Find where the given text appears and provide that cell's center as (x, y) coordinate. 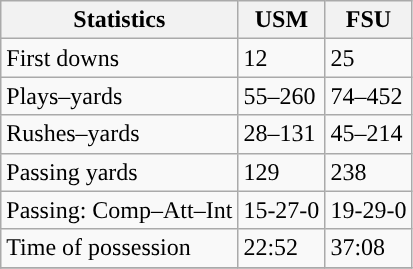
12 (282, 58)
Rushes–yards (120, 134)
Passing yards (120, 172)
74–452 (368, 96)
Plays–yards (120, 96)
28–131 (282, 134)
First downs (120, 58)
129 (282, 172)
37:08 (368, 248)
45–214 (368, 134)
25 (368, 58)
15-27-0 (282, 210)
19-29-0 (368, 210)
Statistics (120, 20)
FSU (368, 20)
55–260 (282, 96)
22:52 (282, 248)
238 (368, 172)
Passing: Comp–Att–Int (120, 210)
USM (282, 20)
Time of possession (120, 248)
